For the text-containing cell, return its midpoint in (X, Y) coordinate format. 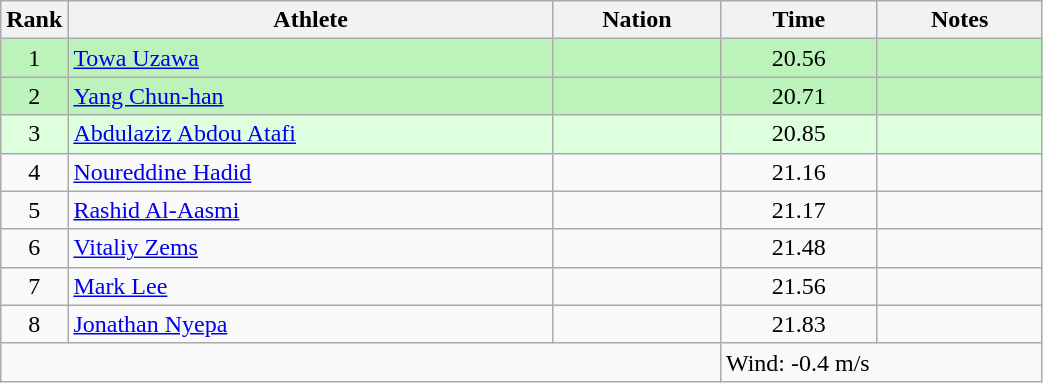
Vitaliy Zems (311, 248)
3 (34, 134)
21.48 (798, 248)
6 (34, 248)
21.16 (798, 172)
20.56 (798, 58)
20.85 (798, 134)
8 (34, 324)
Wind: -0.4 m/s (881, 362)
21.56 (798, 286)
Mark Lee (311, 286)
Rank (34, 20)
4 (34, 172)
21.17 (798, 210)
Towa Uzawa (311, 58)
Time (798, 20)
Athlete (311, 20)
Yang Chun-han (311, 96)
Notes (960, 20)
Noureddine Hadid (311, 172)
21.83 (798, 324)
Jonathan Nyepa (311, 324)
Nation (636, 20)
2 (34, 96)
Rashid Al-Aasmi (311, 210)
Abdulaziz Abdou Atafi (311, 134)
5 (34, 210)
20.71 (798, 96)
1 (34, 58)
7 (34, 286)
